Return [x, y] of the center of cell containing provided text 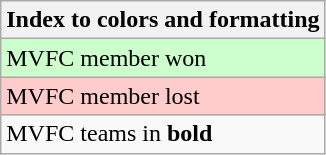
Index to colors and formatting [163, 20]
MVFC teams in bold [163, 134]
MVFC member won [163, 58]
MVFC member lost [163, 96]
